Scan for the cell matching the given text and deliver its (X, Y) coordinate at center. 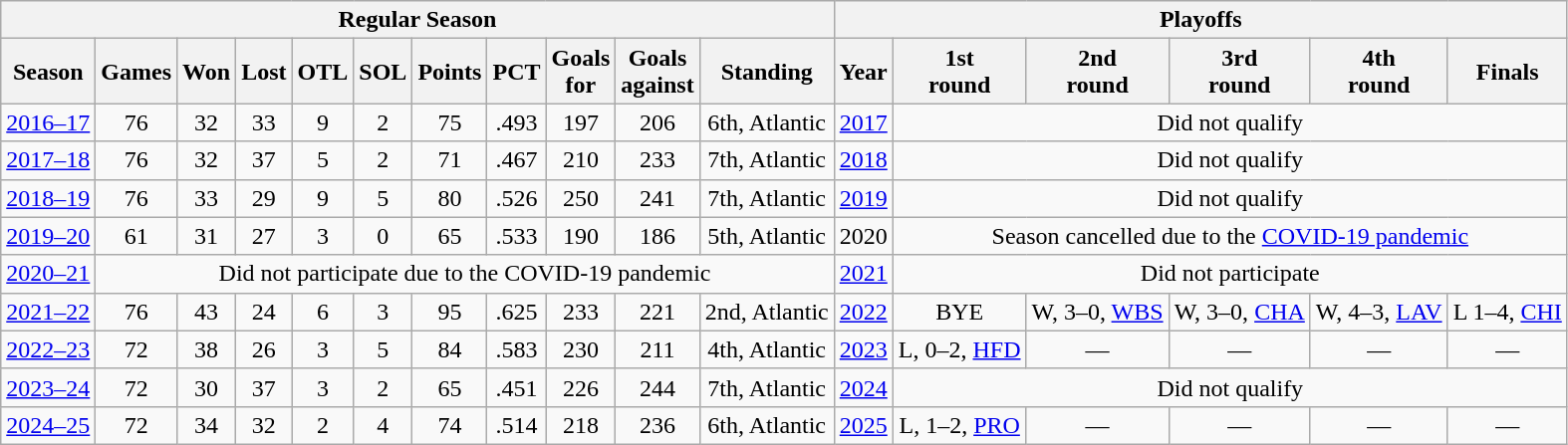
34 (207, 425)
43 (207, 312)
Standing (767, 72)
Did not participate (1229, 274)
4thround (1379, 72)
218 (581, 425)
Regular Season (417, 20)
230 (581, 349)
W, 3–0, CHA (1239, 312)
74 (450, 425)
197 (581, 122)
241 (657, 198)
1stround (959, 72)
2024–25 (48, 425)
2022 (863, 312)
80 (450, 198)
.526 (516, 198)
2018–19 (48, 198)
W, 4–3, LAV (1379, 312)
2020 (863, 236)
.625 (516, 312)
W, 3–0, WBS (1098, 312)
Points (450, 72)
61 (136, 236)
6 (323, 312)
OTL (323, 72)
2024 (863, 387)
2020–21 (48, 274)
4th, Atlantic (767, 349)
26 (264, 349)
31 (207, 236)
190 (581, 236)
236 (657, 425)
3rdround (1239, 72)
Goalsagainst (657, 72)
.467 (516, 160)
27 (264, 236)
2021 (863, 274)
2nd, Atlantic (767, 312)
2019–20 (48, 236)
BYE (959, 312)
.533 (516, 236)
.451 (516, 387)
L, 0–2, HFD (959, 349)
2018 (863, 160)
24 (264, 312)
Year (863, 72)
2017–18 (48, 160)
84 (450, 349)
4 (383, 425)
211 (657, 349)
Goalsfor (581, 72)
30 (207, 387)
2021–22 (48, 312)
186 (657, 236)
Playoffs (1200, 20)
250 (581, 198)
210 (581, 160)
Lost (264, 72)
206 (657, 122)
Games (136, 72)
2023 (863, 349)
.514 (516, 425)
226 (581, 387)
Season (48, 72)
2ndround (1098, 72)
Won (207, 72)
2019 (863, 198)
Did not participate due to the COVID-19 pandemic (464, 274)
244 (657, 387)
.583 (516, 349)
2017 (863, 122)
2016–17 (48, 122)
38 (207, 349)
2023–24 (48, 387)
221 (657, 312)
L, 1–2, PRO (959, 425)
SOL (383, 72)
5th, Atlantic (767, 236)
71 (450, 160)
2025 (863, 425)
.493 (516, 122)
Season cancelled due to the COVID-19 pandemic (1229, 236)
0 (383, 236)
Finals (1507, 72)
75 (450, 122)
L 1–4, CHI (1507, 312)
PCT (516, 72)
29 (264, 198)
95 (450, 312)
2022–23 (48, 349)
